Return (x, y) of the center of cell containing provided text 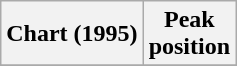
Peakposition (189, 34)
Chart (1995) (72, 34)
